Scan for the cell matching the given text and deliver its (x, y) coordinate at center. 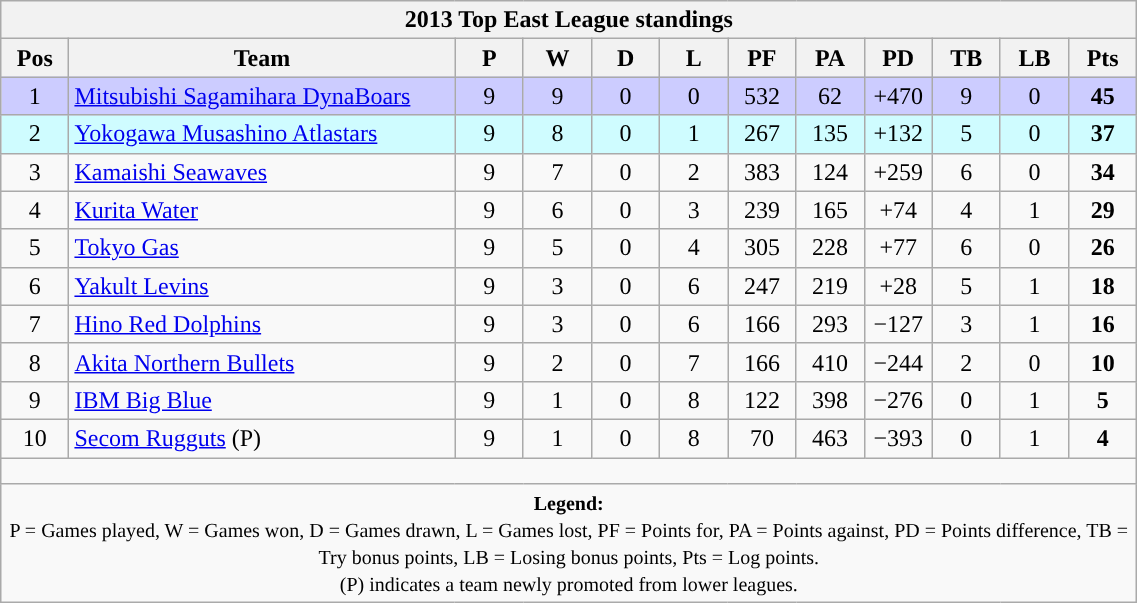
W (557, 58)
228 (830, 248)
+259 (898, 172)
165 (830, 210)
62 (830, 96)
Secom Rugguts (P) (262, 438)
IBM Big Blue (262, 400)
70 (762, 438)
26 (1103, 248)
16 (1103, 324)
45 (1103, 96)
D (625, 58)
247 (762, 286)
PF (762, 58)
−276 (898, 400)
Yokogawa Musashino Atlastars (262, 134)
293 (830, 324)
Pos (35, 58)
532 (762, 96)
Mitsubishi Sagamihara DynaBoars (262, 96)
+28 (898, 286)
Pts (1103, 58)
Kurita Water (262, 210)
29 (1103, 210)
18 (1103, 286)
410 (830, 362)
LB (1034, 58)
Akita Northern Bullets (262, 362)
239 (762, 210)
+77 (898, 248)
135 (830, 134)
+470 (898, 96)
267 (762, 134)
Team (262, 58)
PA (830, 58)
383 (762, 172)
Tokyo Gas (262, 248)
Hino Red Dolphins (262, 324)
463 (830, 438)
L (694, 58)
122 (762, 400)
Yakult Levins (262, 286)
2013 Top East League standings (569, 20)
124 (830, 172)
+74 (898, 210)
P (489, 58)
−393 (898, 438)
219 (830, 286)
305 (762, 248)
−127 (898, 324)
+132 (898, 134)
Kamaishi Seawaves (262, 172)
TB (966, 58)
34 (1103, 172)
−244 (898, 362)
37 (1103, 134)
PD (898, 58)
398 (830, 400)
